Return (x, y) of the center of cell containing provided text 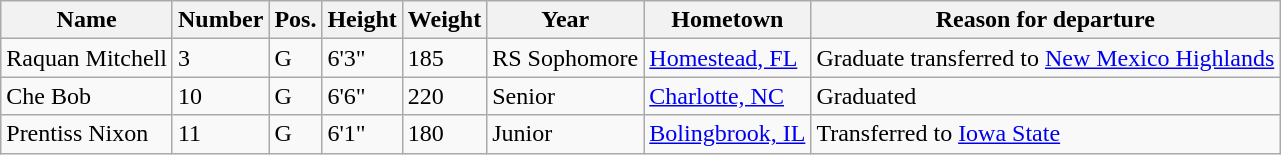
Number (220, 20)
6'6" (362, 96)
11 (220, 134)
Senior (566, 96)
Reason for departure (1046, 20)
Pos. (296, 20)
185 (444, 58)
Junior (566, 134)
Bolingbrook, IL (728, 134)
Che Bob (87, 96)
Hometown (728, 20)
220 (444, 96)
Weight (444, 20)
Height (362, 20)
6'1" (362, 134)
Graduate transferred to New Mexico Highlands (1046, 58)
6'3" (362, 58)
Homestead, FL (728, 58)
10 (220, 96)
180 (444, 134)
Raquan Mitchell (87, 58)
Name (87, 20)
RS Sophomore (566, 58)
Transferred to Iowa State (1046, 134)
3 (220, 58)
Prentiss Nixon (87, 134)
Year (566, 20)
Charlotte, NC (728, 96)
Graduated (1046, 96)
